Scan for the cell matching the given text and deliver its (x, y) coordinate at center. 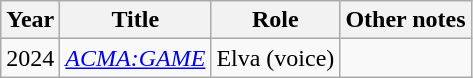
Role (276, 20)
Title (136, 20)
Elva (voice) (276, 58)
ACMA:GAME (136, 58)
2024 (30, 58)
Other notes (406, 20)
Year (30, 20)
